Extract the (X, Y) coordinate from the center of the cell holding the provided text.  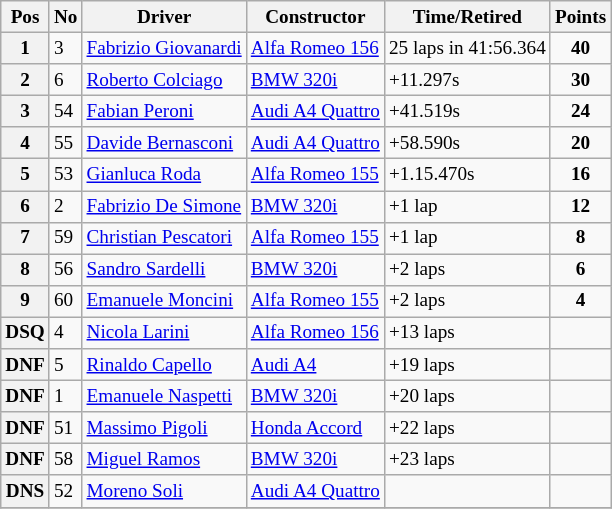
Gianluca Roda (164, 175)
Massimo Pigoli (164, 428)
Honda Accord (315, 428)
Constructor (315, 17)
+1.15.470s (467, 175)
54 (66, 111)
Nicola Larini (164, 333)
25 laps in 41:56.364 (467, 48)
Fabrizio Giovanardi (164, 48)
+58.590s (467, 143)
24 (580, 111)
51 (66, 428)
Rinaldo Capello (164, 365)
+19 laps (467, 365)
40 (580, 48)
20 (580, 143)
Davide Bernasconi (164, 143)
Christian Pescatori (164, 238)
7 (26, 238)
Miguel Ramos (164, 460)
Emanuele Moncini (164, 301)
DNS (26, 491)
Moreno Soli (164, 491)
+23 laps (467, 460)
55 (66, 143)
+41.519s (467, 111)
Fabian Peroni (164, 111)
12 (580, 206)
59 (66, 238)
56 (66, 270)
Fabrizio De Simone (164, 206)
+11.297s (467, 80)
DSQ (26, 333)
Time/Retired (467, 17)
Points (580, 17)
+13 laps (467, 333)
Emanuele Naspetti (164, 396)
Pos (26, 17)
+22 laps (467, 428)
Roberto Colciago (164, 80)
+20 laps (467, 396)
Audi A4 (315, 365)
52 (66, 491)
60 (66, 301)
Driver (164, 17)
53 (66, 175)
30 (580, 80)
9 (26, 301)
16 (580, 175)
No (66, 17)
58 (66, 460)
Sandro Sardelli (164, 270)
